Return the (x, y) coordinate for the center point of the cell that contains the specified text.  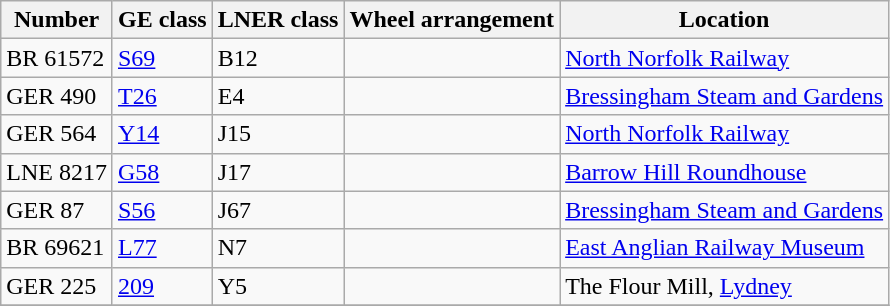
S56 (162, 210)
E4 (278, 96)
L77 (162, 248)
J67 (278, 210)
Wheel arrangement (452, 20)
Number (57, 20)
The Flour Mill, Lydney (724, 286)
N7 (278, 248)
GE class (162, 20)
GER 87 (57, 210)
J15 (278, 134)
LNE 8217 (57, 172)
B12 (278, 58)
Barrow Hill Roundhouse (724, 172)
Y5 (278, 286)
East Anglian Railway Museum (724, 248)
GER 564 (57, 134)
Location (724, 20)
Y14 (162, 134)
BR 61572 (57, 58)
LNER class (278, 20)
J17 (278, 172)
T26 (162, 96)
G58 (162, 172)
S69 (162, 58)
GER 225 (57, 286)
GER 490 (57, 96)
209 (162, 286)
BR 69621 (57, 248)
